Determine the [X, Y] coordinate at the center of the cell enclosing the given text.  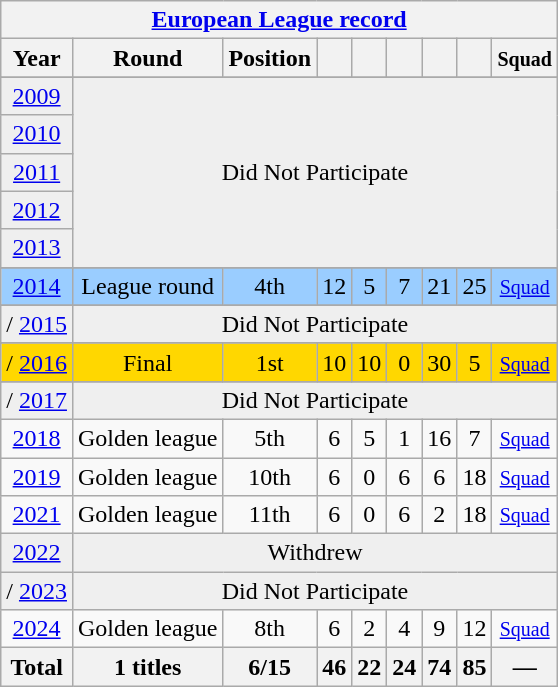
1st [270, 362]
24 [404, 667]
46 [334, 667]
European League record [280, 20]
9 [440, 629]
2022 [37, 553]
League round [147, 286]
1 titles [147, 667]
25 [474, 286]
2012 [37, 210]
8th [270, 629]
Final [147, 362]
2013 [37, 248]
Round [147, 58]
Withdrew [314, 553]
Total [37, 667]
21 [440, 286]
6/15 [270, 667]
2019 [37, 477]
5th [270, 438]
1 [404, 438]
Year [37, 58]
10th [270, 477]
/ 2015 [37, 324]
4 [404, 629]
2009 [37, 96]
85 [474, 667]
30 [440, 362]
2014 [37, 286]
2021 [37, 515]
— [525, 667]
11th [270, 515]
2011 [37, 172]
2010 [37, 134]
/ 2017 [37, 400]
22 [370, 667]
Position [270, 58]
16 [440, 438]
2024 [37, 629]
4th [270, 286]
74 [440, 667]
2018 [37, 438]
/ 2016 [37, 362]
/ 2023 [37, 591]
